Search for the cell housing the specified text and yield its (x, y) center coordinate. 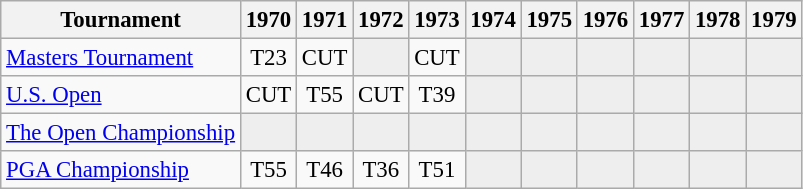
1975 (549, 20)
T23 (268, 58)
Tournament (121, 20)
Masters Tournament (121, 58)
1978 (718, 20)
1976 (605, 20)
T51 (437, 170)
1977 (661, 20)
1973 (437, 20)
PGA Championship (121, 170)
1979 (774, 20)
T39 (437, 95)
The Open Championship (121, 133)
1971 (325, 20)
T36 (381, 170)
U.S. Open (121, 95)
T46 (325, 170)
1974 (493, 20)
1972 (381, 20)
1970 (268, 20)
